Extract the (x, y) coordinate from the center of the cell holding the provided text.  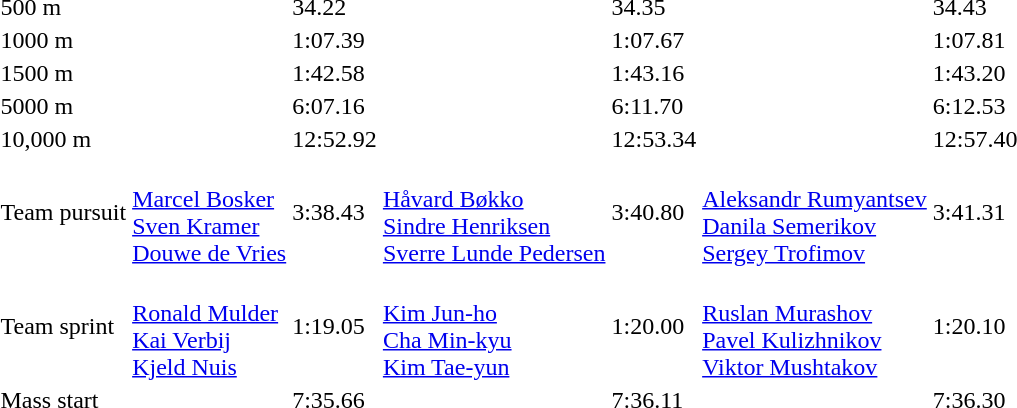
6:11.70 (654, 106)
6:07.16 (335, 106)
Håvard BøkkoSindre HenriksenSverre Lunde Pedersen (494, 212)
1:20.00 (654, 326)
Ruslan MurashovPavel KulizhnikovViktor Mushtakov (815, 326)
Ronald MulderKai VerbijKjeld Nuis (210, 326)
Aleksandr RumyantsevDanila SemerikovSergey Trofimov (815, 212)
12:53.34 (654, 139)
1:42.58 (335, 73)
1:43.16 (654, 73)
Marcel BoskerSven KramerDouwe de Vries (210, 212)
Kim Jun-hoCha Min-kyuKim Tae-yun (494, 326)
3:40.80 (654, 212)
3:38.43 (335, 212)
12:52.92 (335, 139)
1:19.05 (335, 326)
1:07.67 (654, 40)
1:07.39 (335, 40)
